Detect which cell encompasses the target text, then output its (x, y) center coordinate. 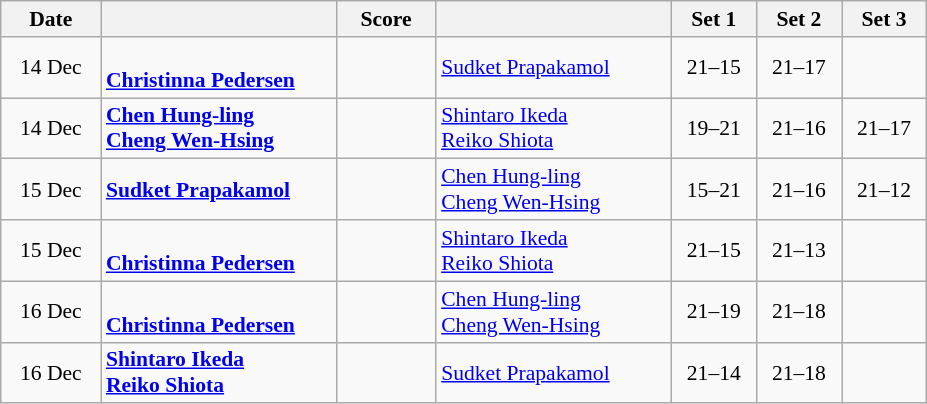
21–19 (714, 312)
Date (51, 19)
21–12 (884, 190)
Set 3 (884, 19)
21–13 (798, 250)
15–21 (714, 190)
19–21 (714, 128)
Set 1 (714, 19)
21–14 (714, 372)
Score (386, 19)
Set 2 (798, 19)
